Scan for the cell matching the given text and deliver its [x, y] coordinate at center. 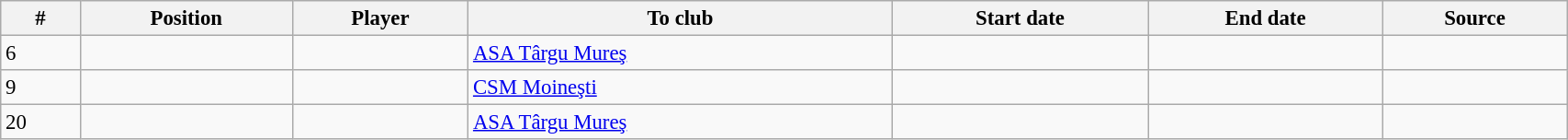
6 [40, 53]
End date [1266, 18]
9 [40, 87]
20 [40, 122]
CSM Moineşti [681, 87]
Player [380, 18]
Position [186, 18]
Source [1474, 18]
# [40, 18]
Start date [1020, 18]
To club [681, 18]
